For the text-containing cell, return its midpoint in (X, Y) coordinate format. 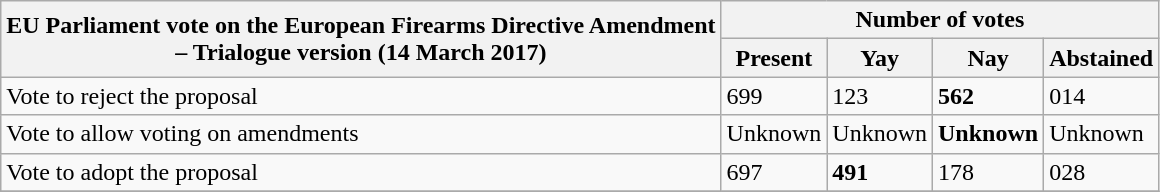
697 (774, 172)
014 (1102, 96)
699 (774, 96)
Vote to allow voting on amendments (361, 134)
Vote to reject the proposal (361, 96)
Nay (988, 58)
Present (774, 58)
028 (1102, 172)
EU Parliament vote on the European Firearms Directive Amendment – Trialogue version (14 March 2017) (361, 39)
562 (988, 96)
123 (880, 96)
Abstained (1102, 58)
178 (988, 172)
491 (880, 172)
Vote to adopt the proposal (361, 172)
Yay (880, 58)
Number of votes (940, 20)
